Extract the (x, y) coordinate from the center of the cell holding the provided text.  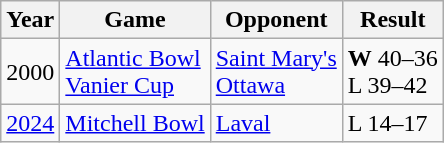
Atlantic BowlVanier Cup (135, 72)
2024 (30, 123)
2000 (30, 72)
W 40–36L 39–42 (392, 72)
L 14–17 (392, 123)
Year (30, 20)
Result (392, 20)
Saint Mary'sOttawa (276, 72)
Game (135, 20)
Mitchell Bowl (135, 123)
Laval (276, 123)
Opponent (276, 20)
